Locate the cell with the specified text and output its (X, Y) center coordinate. 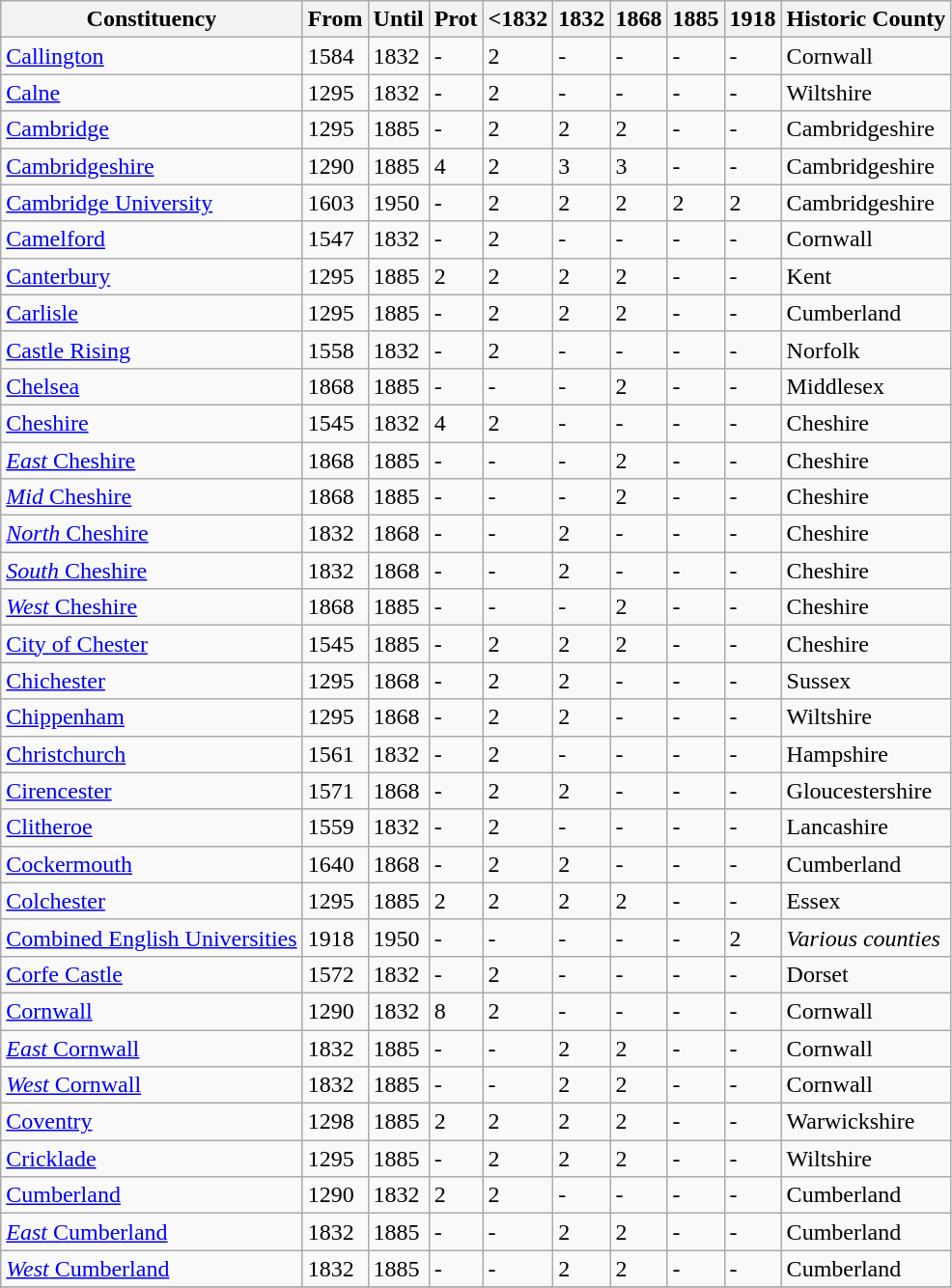
1603 (335, 203)
South Cheshire (152, 571)
Cirencester (152, 791)
Canterbury (152, 276)
West Cumberland (152, 1269)
Chippenham (152, 717)
Middlesex (866, 386)
Sussex (866, 681)
Kent (866, 276)
East Cornwall (152, 1048)
From (335, 19)
Cambridge (152, 129)
Carlisle (152, 313)
1561 (335, 754)
1584 (335, 56)
Gloucestershire (866, 791)
Chelsea (152, 386)
1547 (335, 239)
1559 (335, 827)
Colchester (152, 901)
Until (398, 19)
Historic County (866, 19)
8 (456, 1011)
Mid Cheshire (152, 497)
Warwickshire (866, 1122)
City of Chester (152, 644)
Combined English Universities (152, 938)
East Cheshire (152, 461)
Corfe Castle (152, 974)
1558 (335, 350)
North Cheshire (152, 534)
Christchurch (152, 754)
Castle Rising (152, 350)
Hampshire (866, 754)
West Cheshire (152, 607)
Dorset (866, 974)
1571 (335, 791)
East Cumberland (152, 1232)
Coventry (152, 1122)
1640 (335, 864)
Chichester (152, 681)
Calne (152, 93)
Various counties (866, 938)
West Cornwall (152, 1085)
Cockermouth (152, 864)
Camelford (152, 239)
Essex (866, 901)
Constituency (152, 19)
1572 (335, 974)
Prot (456, 19)
<1832 (518, 19)
1298 (335, 1122)
Norfolk (866, 350)
Cricklade (152, 1159)
Cambridge University (152, 203)
Callington (152, 56)
Lancashire (866, 827)
Clitheroe (152, 827)
